Scan for the cell matching the given text and deliver its [X, Y] coordinate at center. 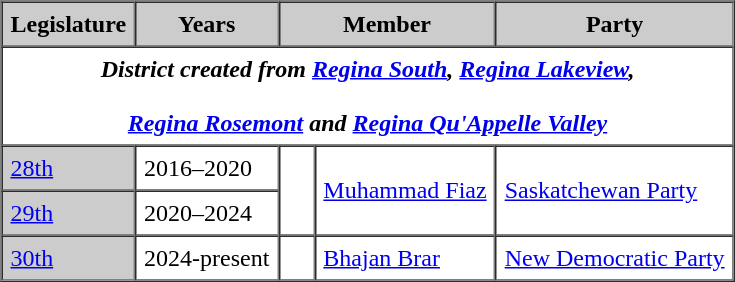
Bhajan Brar [404, 258]
2016–2020 [206, 168]
Party [615, 24]
Saskatchewan Party [615, 191]
New Democratic Party [615, 258]
Legislature [69, 24]
30th [69, 258]
2020–2024 [206, 212]
Years [206, 24]
District created from Regina South, Regina Lakeview,Regina Rosemont and Regina Qu'Appelle Valley [368, 96]
2024-present [206, 258]
28th [69, 168]
Muhammad Fiaz [404, 191]
29th [69, 212]
Member [386, 24]
